Output the (x, y) coordinate of the center of the cell containing the given text.  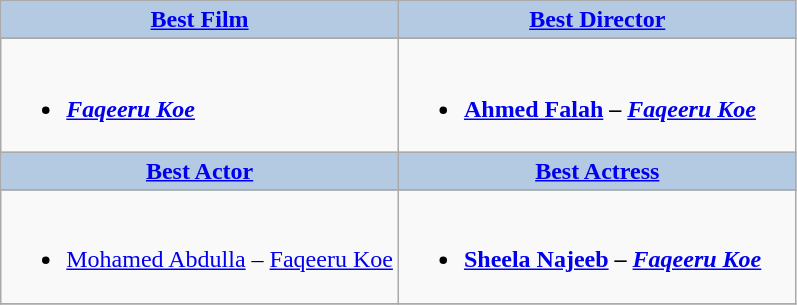
Faqeeru Koe (200, 96)
Best Actress (597, 171)
Mohamed Abdulla – Faqeeru Koe (200, 246)
Sheela Najeeb – Faqeeru Koe (597, 246)
Ahmed Falah – Faqeeru Koe (597, 96)
Best Actor (200, 171)
Best Director (597, 20)
Best Film (200, 20)
